Identify which cell holds the provided text, then report its [x, y] central coordinate. 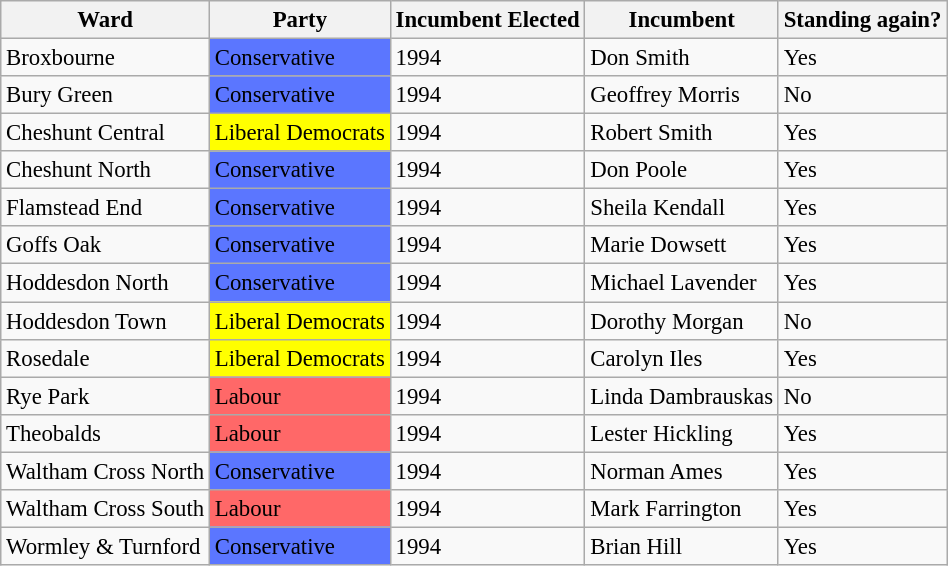
Dorothy Morgan [682, 321]
Party [300, 20]
Norman Ames [682, 471]
Goffs Oak [106, 245]
Hoddesdon North [106, 283]
Waltham Cross South [106, 509]
Don Poole [682, 170]
Waltham Cross North [106, 471]
Flamstead End [106, 208]
Carolyn Iles [682, 358]
Ward [106, 20]
Linda Dambrauskas [682, 396]
Rosedale [106, 358]
Cheshunt North [106, 170]
Cheshunt Central [106, 133]
Broxbourne [106, 58]
Incumbent Elected [488, 20]
Theobalds [106, 433]
Standing again? [862, 20]
Robert Smith [682, 133]
Bury Green [106, 95]
Geoffrey Morris [682, 95]
Michael Lavender [682, 283]
Rye Park [106, 396]
Don Smith [682, 58]
Hoddesdon Town [106, 321]
Brian Hill [682, 546]
Wormley & Turnford [106, 546]
Mark Farrington [682, 509]
Sheila Kendall [682, 208]
Marie Dowsett [682, 245]
Lester Hickling [682, 433]
Incumbent [682, 20]
